Search for the cell housing the specified text and yield its [x, y] center coordinate. 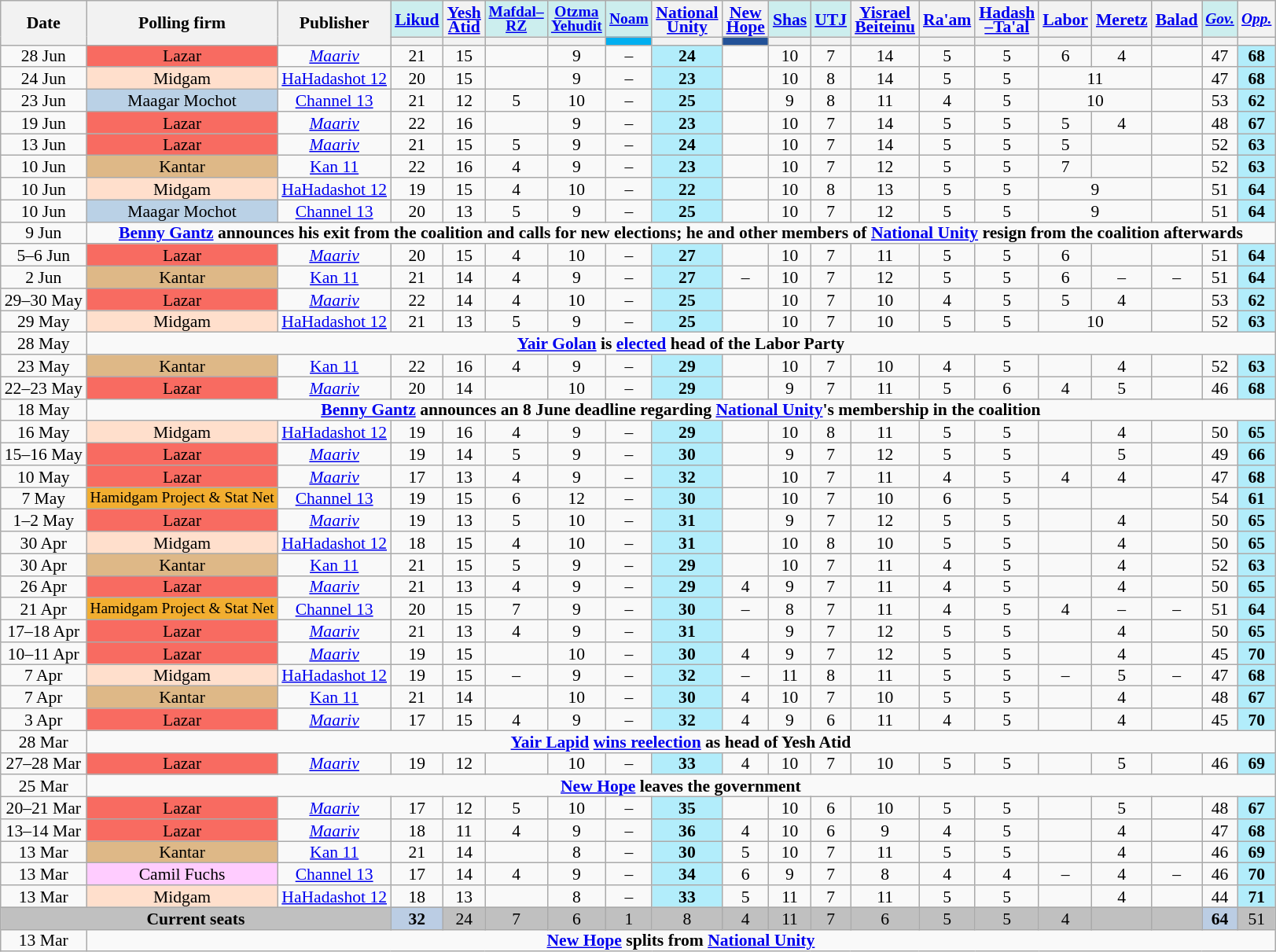
Shas [789, 19]
26 Apr [44, 586]
Yair Golan is elected head of the Labor Party [681, 344]
49 [1220, 454]
New Hope leaves the government [681, 786]
22–23 May [44, 388]
Balad [1177, 19]
Labor [1065, 19]
Gov. [1220, 19]
44 [1220, 896]
10–11 Apr [44, 653]
1 [629, 918]
10 May [44, 476]
Likud [417, 19]
YeshAtid [464, 19]
19 Jun [44, 123]
28 May [44, 344]
Yair Lapid wins reelection as head of Yesh Atid [681, 741]
Camil Fuchs [182, 874]
28 Jun [44, 56]
13–14 Mar [44, 830]
Hadash–Ta'al [1006, 19]
7 May [44, 498]
36 [687, 830]
Opp. [1256, 19]
Noam [629, 19]
5–6 Jun [44, 255]
21 Apr [44, 609]
54 [1220, 498]
Polling firm [182, 23]
Benny Gantz announces an 8 June deadline regarding National Unity's membership in the coalition [681, 410]
1–2 May [44, 520]
61 [1256, 498]
24 Jun [44, 79]
15–16 May [44, 454]
YisraelBeiteinu [885, 19]
New Hope splits from National Unity [681, 940]
Ra'am [947, 19]
18 May [44, 410]
25 Mar [44, 786]
29 May [44, 322]
34 [687, 874]
NewHope [745, 19]
16 May [44, 432]
Meretz [1122, 19]
28 Mar [44, 741]
Current seats [196, 918]
Date [44, 23]
66 [1256, 454]
27–28 Mar [44, 763]
Publisher [334, 23]
OtzmaYehudit [576, 19]
17–18 Apr [44, 631]
23 Jun [44, 101]
Mafdal–RZ [516, 19]
35 [687, 808]
9 Jun [44, 233]
23 May [44, 366]
UTJ [830, 19]
13 Jun [44, 145]
71 [1256, 896]
3 Apr [44, 719]
NationalUnity [687, 19]
2 Jun [44, 278]
29–30 May [44, 300]
20–21 Mar [44, 808]
